Pinpoint the cell where the given text exists, returning its [x, y] midpoint coordinate. 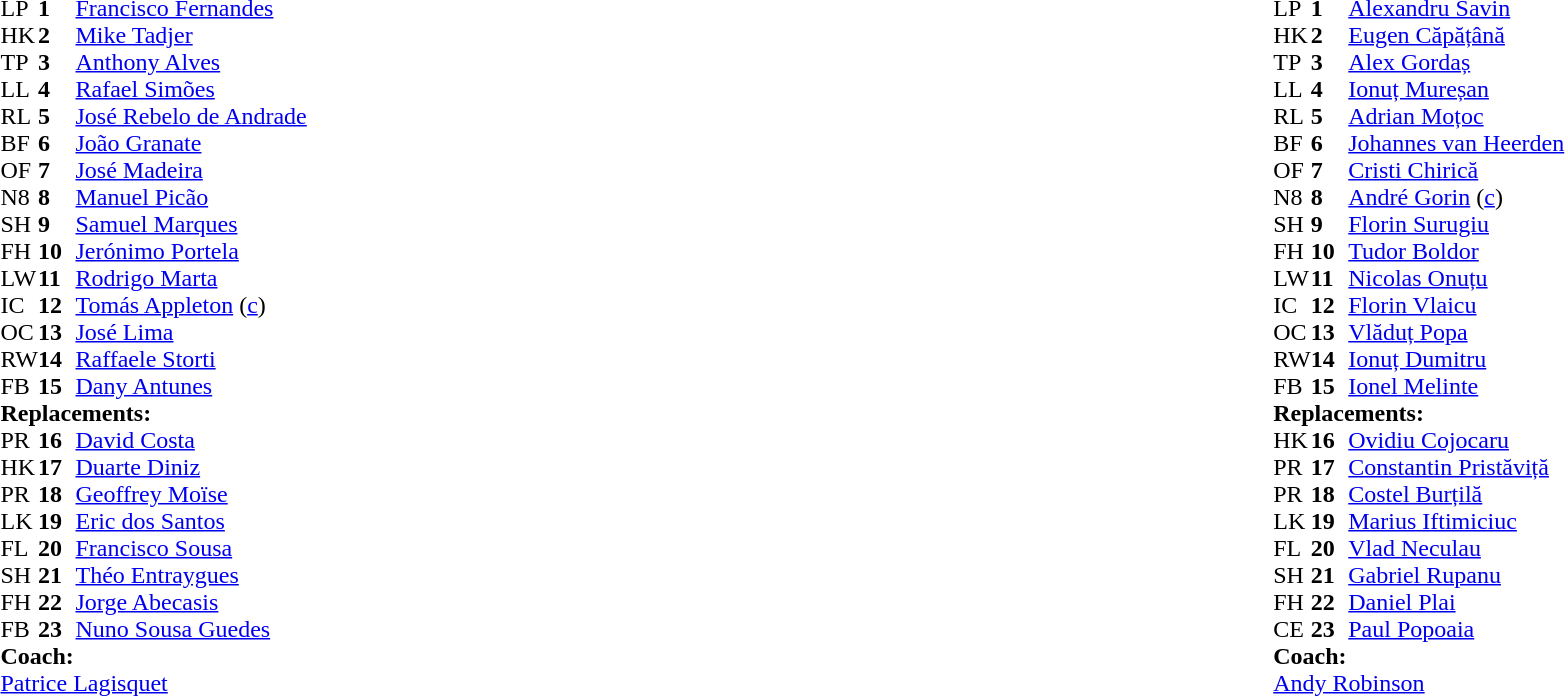
José Rebelo de Andrade [192, 116]
Vlad Neculau [1456, 548]
Constantin Pristăviță [1456, 468]
Costel Burțilă [1456, 494]
Daniel Plai [1456, 602]
Jorge Abecasis [192, 602]
Rodrigo Marta [192, 278]
Rafael Simões [192, 90]
Eugen Căpățână [1456, 36]
João Granate [192, 144]
Nicolas Onuțu [1456, 278]
Paul Popoaia [1456, 630]
Ionel Melinte [1456, 386]
José Madeira [192, 170]
Johannes van Heerden [1456, 144]
Geoffrey Moïse [192, 494]
Florin Vlaicu [1456, 306]
Dany Antunes [192, 386]
Samuel Marques [192, 224]
Duarte Diniz [192, 468]
Adrian Moțoc [1456, 116]
Gabriel Rupanu [1456, 576]
CE [1292, 630]
Ovidiu Cojocaru [1456, 440]
Ionuț Mureșan [1456, 90]
Théo Entraygues [192, 576]
José Lima [192, 332]
Alex Gordaș [1456, 62]
Mike Tadjer [192, 36]
Nuno Sousa Guedes [192, 630]
Jerónimo Portela [192, 252]
André Gorin (c) [1456, 198]
Anthony Alves [192, 62]
Tomás Appleton (c) [192, 306]
Florin Surugiu [1456, 224]
Vlăduț Popa [1456, 332]
Tudor Boldor [1456, 252]
Cristi Chirică [1456, 170]
Raffaele Storti [192, 360]
David Costa [192, 440]
Manuel Picão [192, 198]
Ionuț Dumitru [1456, 360]
Eric dos Santos [192, 522]
Marius Iftimiciuc [1456, 522]
Francisco Sousa [192, 548]
